Output the [X, Y] coordinate of the center of the cell containing the given text.  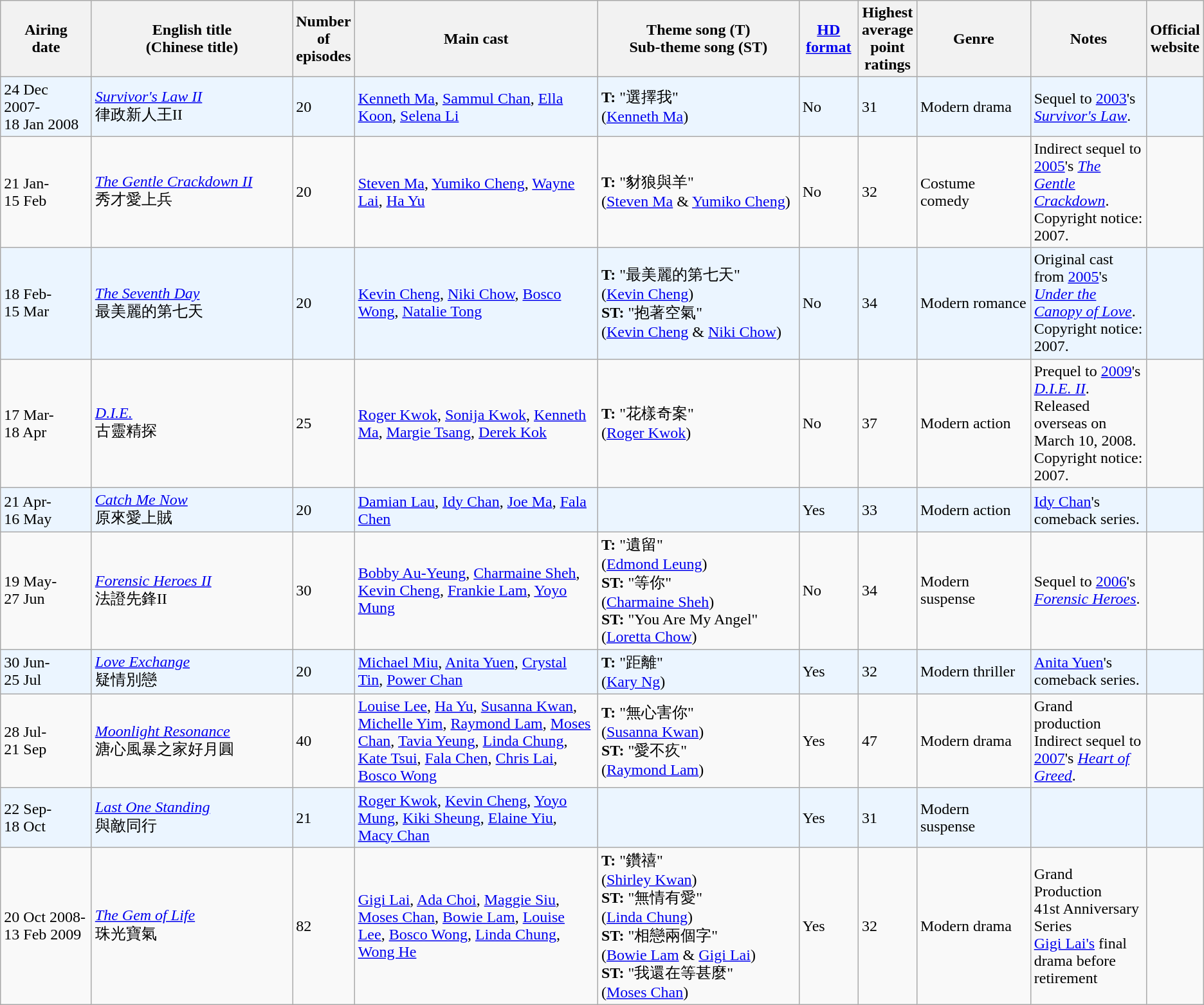
Theme song (T) Sub-theme song (ST) [698, 39]
T: "鑽禧" (Shirley Kwan) ST: "無情有愛" (Linda Chung) ST: "相戀兩個字" (Bowie Lam & Gigi Lai) ST: "我還在等甚麼" (Moses Chan) [698, 926]
33 [888, 510]
Modern thriller [974, 672]
17 Mar- 18 Apr [46, 423]
Official website [1175, 39]
25 [324, 423]
Love Exchange 疑情別戀 [192, 672]
Sequel to 2006's Forensic Heroes. [1088, 591]
Number of episodes [324, 39]
T: "花樣奇案" (Roger Kwok) [698, 423]
18 Feb- 15 Mar [46, 303]
Main cast [476, 39]
Genre [974, 39]
Gigi Lai, Ada Choi, Maggie Siu, Moses Chan, Bowie Lam, Louise Lee, Bosco Wong, Linda Chung, Wong He [476, 926]
T: "最美麗的第七天" (Kevin Cheng) ST: "抱著空氣" (Kevin Cheng & Niki Chow) [698, 303]
Grand production Indirect sequel to 2007's Heart of Greed. [1088, 741]
30 [324, 591]
37 [888, 423]
Louise Lee, Ha Yu, Susanna Kwan, Michelle Yim, Raymond Lam, Moses Chan, Tavia Yeung, Linda Chung, Kate Tsui, Fala Chen, Chris Lai, Bosco Wong [476, 741]
Prequel to 2009's D.I.E. II. Released overseas on March 10, 2008. Copyright notice: 2007. [1088, 423]
82 [324, 926]
Forensic Heroes II 法證先鋒II [192, 591]
Michael Miu, Anita Yuen, Crystal Tin, Power Chan [476, 672]
28 Jul- 21 Sep [46, 741]
Bobby Au-Yeung, Charmaine Sheh, Kevin Cheng, Frankie Lam, Yoyo Mung [476, 591]
Highest average point ratings [888, 39]
Catch Me Now 原來愛上賊 [192, 510]
Roger Kwok, Kevin Cheng, Yoyo Mung, Kiki Sheung, Elaine Yiu, Macy Chan [476, 817]
Modern romance [974, 303]
Damian Lau, Idy Chan, Joe Ma, Fala Chen [476, 510]
Last One Standing 與敵同行 [192, 817]
21 [324, 817]
T: "豺狼與羊" (Steven Ma & Yumiko Cheng) [698, 192]
Original cast from 2005's Under the Canopy of Love. Copyright notice: 2007. [1088, 303]
The Seventh Day 最美麗的第七天 [192, 303]
T: "選擇我" (Kenneth Ma) [698, 107]
Survivor's Law II 律政新人王II [192, 107]
Kevin Cheng, Niki Chow, Bosco Wong, Natalie Tong [476, 303]
24 Dec 2007-18 Jan 2008 [46, 107]
HD format [828, 39]
Idy Chan's comeback series. [1088, 510]
Airingdate [46, 39]
Anita Yuen's comeback series. [1088, 672]
Sequel to 2003's Survivor's Law. [1088, 107]
30 Jun- 25 Jul [46, 672]
Roger Kwok, Sonija Kwok, Kenneth Ma, Margie Tsang, Derek Kok [476, 423]
22 Sep- 18 Oct [46, 817]
21 Jan- 15 Feb [46, 192]
20 Oct 2008- 13 Feb 2009 [46, 926]
T: "無心害你" (Susanna Kwan)ST: "愛不疚" (Raymond Lam) [698, 741]
Notes [1088, 39]
21 Apr- 16 May [46, 510]
Moonlight Resonance 溏心風暴之家好月圓 [192, 741]
Kenneth Ma, Sammul Chan, Ella Koon, Selena Li [476, 107]
English title (Chinese title) [192, 39]
T: "距離" (Kary Ng) [698, 672]
47 [888, 741]
40 [324, 741]
Costume comedy [974, 192]
19 May- 27 Jun [46, 591]
Grand Production 41st Anniversary Series Gigi Lai's final drama before retirement [1088, 926]
Indirect sequel to 2005's The Gentle Crackdown. Copyright notice: 2007. [1088, 192]
Steven Ma, Yumiko Cheng, Wayne Lai, Ha Yu [476, 192]
The Gem of Life 珠光寶氣 [192, 926]
D.I.E. 古靈精探 [192, 423]
T: "遺留" (Edmond Leung) ST: "等你" (Charmaine Sheh) ST: "You Are My Angel" (Loretta Chow) [698, 591]
The Gentle Crackdown II 秀才愛上兵 [192, 192]
